Return the (X, Y) coordinate for the center point of the cell that contains the specified text.  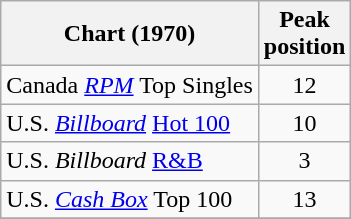
3 (304, 161)
Canada RPM Top Singles (130, 85)
U.S. Cash Box Top 100 (130, 199)
13 (304, 199)
Chart (1970) (130, 34)
12 (304, 85)
U.S. Billboard Hot 100 (130, 123)
10 (304, 123)
U.S. Billboard R&B (130, 161)
Peakposition (304, 34)
